For the text-containing cell, return its midpoint in [x, y] coordinate format. 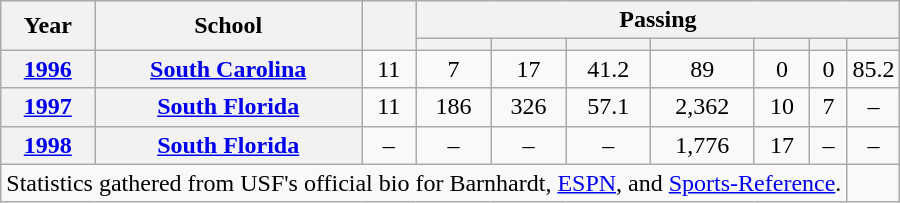
89 [702, 69]
South Carolina [228, 69]
186 [454, 107]
1996 [48, 69]
85.2 [874, 69]
57.1 [608, 107]
School [228, 26]
10 [782, 107]
1997 [48, 107]
1,776 [702, 145]
41.2 [608, 69]
326 [528, 107]
1998 [48, 145]
2,362 [702, 107]
Statistics gathered from USF's official bio for Barnhardt, ESPN, and Sports-Reference. [424, 183]
Passing [658, 20]
Year [48, 26]
